Locate the cell with the specified text and output its [x, y] center coordinate. 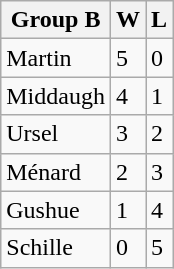
L [160, 20]
Schille [56, 248]
Gushue [56, 210]
Ursel [56, 134]
Middaugh [56, 96]
W [128, 20]
Martin [56, 58]
Ménard [56, 172]
Group B [56, 20]
